Pinpoint the cell where the given text exists, returning its [X, Y] midpoint coordinate. 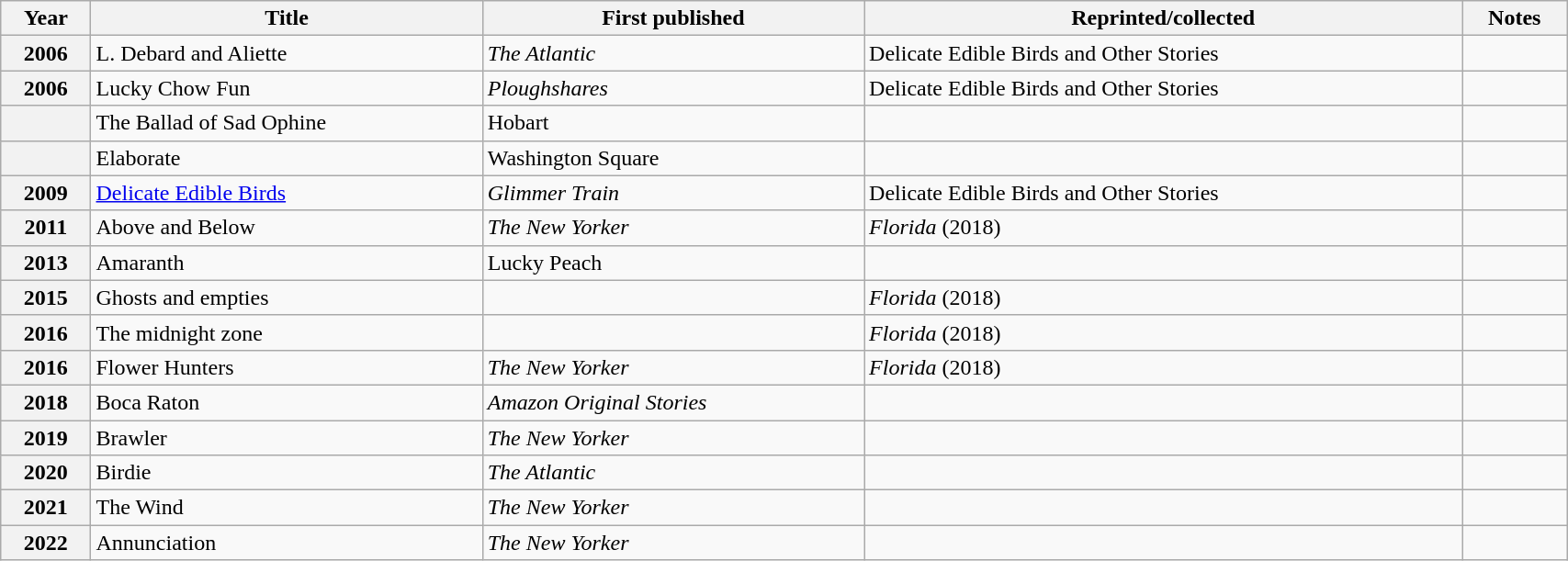
2013 [46, 263]
2020 [46, 473]
2019 [46, 438]
Delicate Edible Birds [287, 193]
Ghosts and empties [287, 297]
The Wind [287, 508]
Lucky Peach [672, 263]
2011 [46, 228]
Lucky Chow Fun [287, 88]
Elaborate [287, 158]
First published [672, 18]
Year [46, 18]
Flower Hunters [287, 367]
L. Debard and Aliette [287, 53]
Amaranth [287, 263]
2018 [46, 402]
Brawler [287, 438]
2009 [46, 193]
2022 [46, 543]
Boca Raton [287, 402]
Glimmer Train [672, 193]
The Ballad of Sad Ophine [287, 123]
Ploughshares [672, 88]
Title [287, 18]
Notes [1515, 18]
2015 [46, 297]
Reprinted/collected [1163, 18]
2021 [46, 508]
Birdie [287, 473]
The midnight zone [287, 332]
Amazon Original Stories [672, 402]
Above and Below [287, 228]
Hobart [672, 123]
Annunciation [287, 543]
Washington Square [672, 158]
